Capture the cell that displays the provided text and extract its (X, Y) central coordinate. 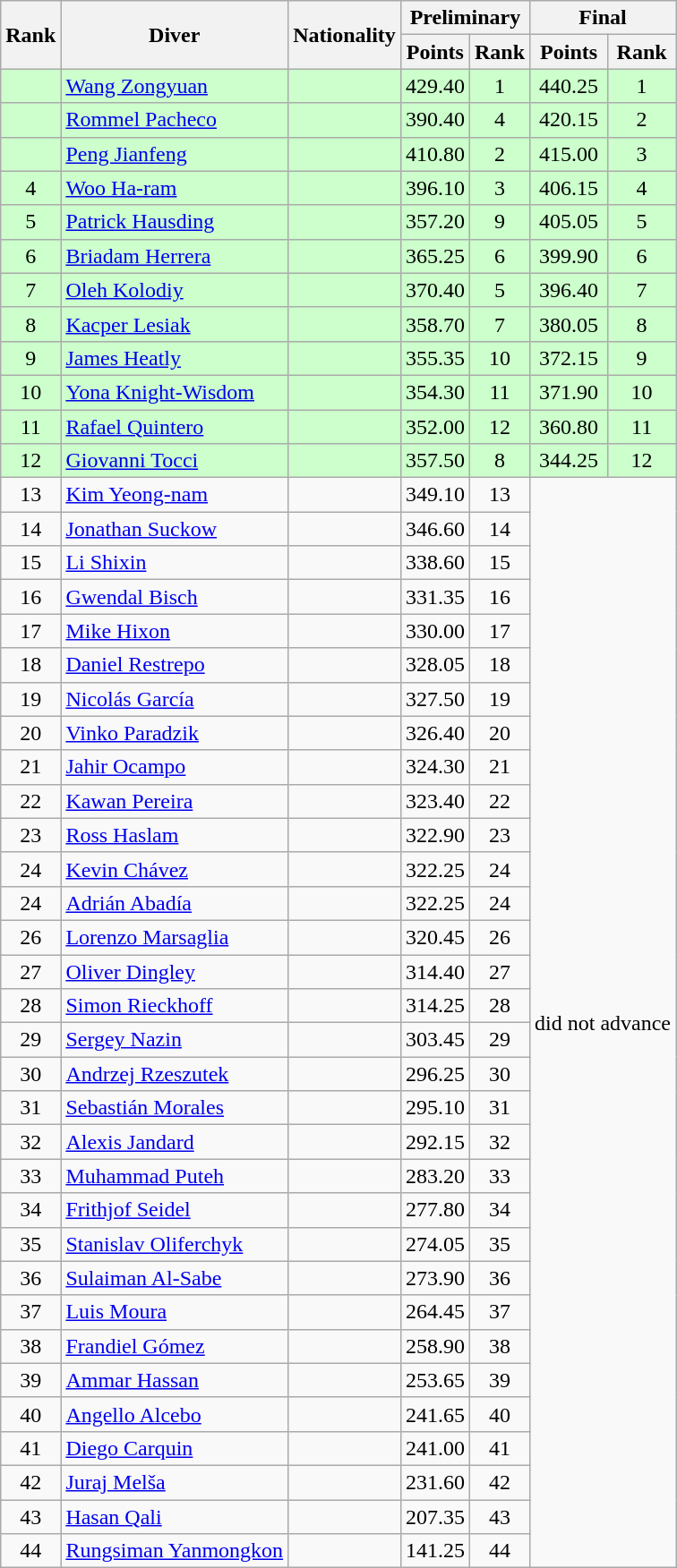
322.90 (435, 835)
326.40 (435, 733)
273.90 (435, 1278)
Li Shixin (175, 563)
Andrzej Rzeszutek (175, 1074)
did not advance (604, 1023)
399.90 (570, 256)
231.60 (435, 1482)
406.15 (570, 188)
330.00 (435, 631)
141.25 (435, 1551)
Diver (175, 35)
324.30 (435, 767)
344.25 (570, 461)
James Heatly (175, 358)
429.40 (435, 86)
380.05 (570, 324)
Daniel Restrepo (175, 665)
292.15 (435, 1142)
370.40 (435, 290)
357.50 (435, 461)
Patrick Hausding (175, 222)
Ross Haslam (175, 835)
277.80 (435, 1210)
Frithjof Seidel (175, 1210)
253.65 (435, 1380)
Yona Knight-Wisdom (175, 392)
Peng Jianfeng (175, 154)
264.45 (435, 1312)
Diego Carquin (175, 1448)
Rungsiman Yanmongkon (175, 1551)
Ammar Hassan (175, 1380)
Briadam Herrera (175, 256)
371.90 (570, 392)
Woo Ha-ram (175, 188)
360.80 (570, 427)
283.20 (435, 1176)
Kim Yeong-nam (175, 495)
331.35 (435, 597)
355.35 (435, 358)
Adrián Abadía (175, 903)
Final (604, 18)
396.40 (570, 290)
Vinko Paradzik (175, 733)
Jahir Ocampo (175, 767)
349.10 (435, 495)
Rommel Pacheco (175, 120)
358.70 (435, 324)
352.00 (435, 427)
Mike Hixon (175, 631)
396.10 (435, 188)
365.25 (435, 256)
Sergey Nazin (175, 1040)
296.25 (435, 1074)
357.20 (435, 222)
314.40 (435, 971)
Giovanni Tocci (175, 461)
328.05 (435, 665)
Nationality (345, 35)
338.60 (435, 563)
346.60 (435, 529)
Alexis Jandard (175, 1142)
410.80 (435, 154)
Kevin Chávez (175, 869)
Gwendal Bisch (175, 597)
320.45 (435, 937)
Wang Zongyuan (175, 86)
327.50 (435, 699)
415.00 (570, 154)
354.30 (435, 392)
Rafael Quintero (175, 427)
Muhammad Puteh (175, 1176)
Nicolás García (175, 699)
207.35 (435, 1517)
323.40 (435, 801)
372.15 (570, 358)
Hasan Qali (175, 1517)
303.45 (435, 1040)
Kawan Pereira (175, 801)
405.05 (570, 222)
Sulaiman Al-Sabe (175, 1278)
Juraj Melša (175, 1482)
Jonathan Suckow (175, 529)
274.05 (435, 1244)
420.15 (570, 120)
Simon Rieckhoff (175, 1006)
Kacper Lesiak (175, 324)
Luis Moura (175, 1312)
390.40 (435, 120)
258.90 (435, 1346)
440.25 (570, 86)
314.25 (435, 1006)
241.65 (435, 1414)
Oleh Kolodiy (175, 290)
Stanislav Oliferchyk (175, 1244)
Preliminary (465, 18)
241.00 (435, 1448)
Oliver Dingley (175, 971)
295.10 (435, 1108)
Angello Alcebo (175, 1414)
Frandiel Gómez (175, 1346)
Sebastián Morales (175, 1108)
Lorenzo Marsaglia (175, 937)
